Pinpoint the cell where the given text exists, returning its (x, y) midpoint coordinate. 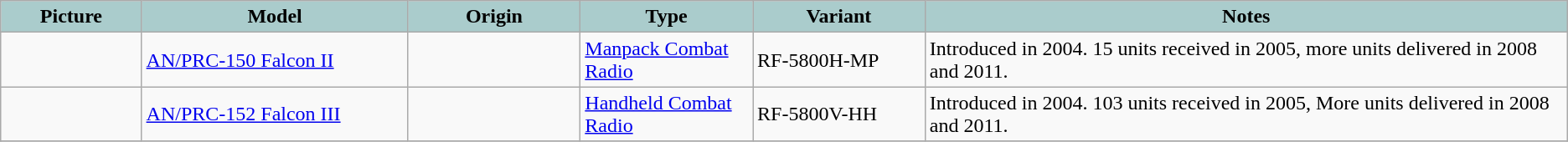
Variant (839, 17)
Introduced in 2004. 103 units received in 2005, More units delivered in 2008 and 2011. (1246, 114)
Origin (494, 17)
Notes (1246, 17)
AN/PRC-152 Falcon III (275, 114)
RF-5800H-MP (839, 60)
Picture (71, 17)
Model (275, 17)
Handheld Combat Radio (667, 114)
Manpack Combat Radio (667, 60)
Type (667, 17)
AN/PRC-150 Falcon II (275, 60)
RF-5800V-HH (839, 114)
Introduced in 2004. 15 units received in 2005, more units delivered in 2008 and 2011. (1246, 60)
